Detect which cell encompasses the target text, then output its [X, Y] center coordinate. 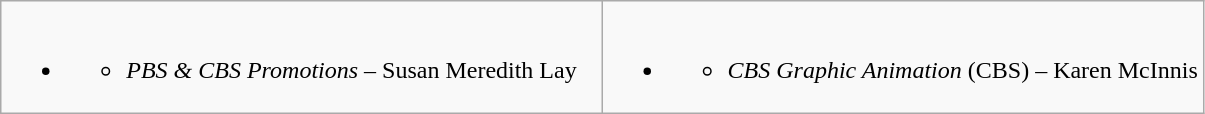
PBS & CBS Promotions – Susan Meredith Lay [302, 58]
CBS Graphic Animation (CBS) – Karen McInnis [902, 58]
